Provide the (x, y) coordinate of the cell's center where the given text is located.  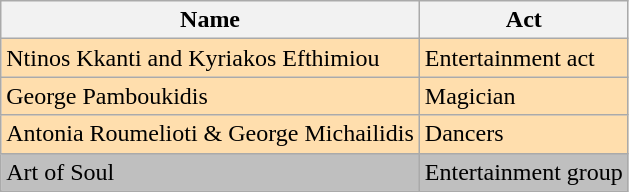
Magician (524, 96)
Ntinos Kkanti and Kyriakos Efthimiou (210, 58)
Dancers (524, 134)
George Pamboukidis (210, 96)
Antonia Roumelioti & George Michailidis (210, 134)
Entertainment group (524, 172)
Act (524, 20)
Name (210, 20)
Art of Soul (210, 172)
Entertainment act (524, 58)
